Extract the (X, Y) coordinate from the center of the cell holding the provided text.  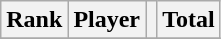
Total (189, 20)
Rank (34, 20)
Player (107, 20)
